Pinpoint the cell where the given text exists, returning its (x, y) midpoint coordinate. 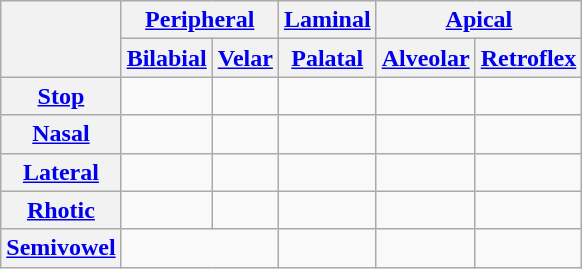
Stop (61, 96)
Lateral (61, 172)
Laminal (327, 20)
Velar (245, 58)
Peripheral (200, 20)
Apical (479, 20)
Alveolar (426, 58)
Rhotic (61, 210)
Palatal (327, 58)
Semivowel (61, 248)
Nasal (61, 134)
Retroflex (528, 58)
Bilabial (166, 58)
